Provide the [X, Y] coordinate of the cell's center where the given text is located.  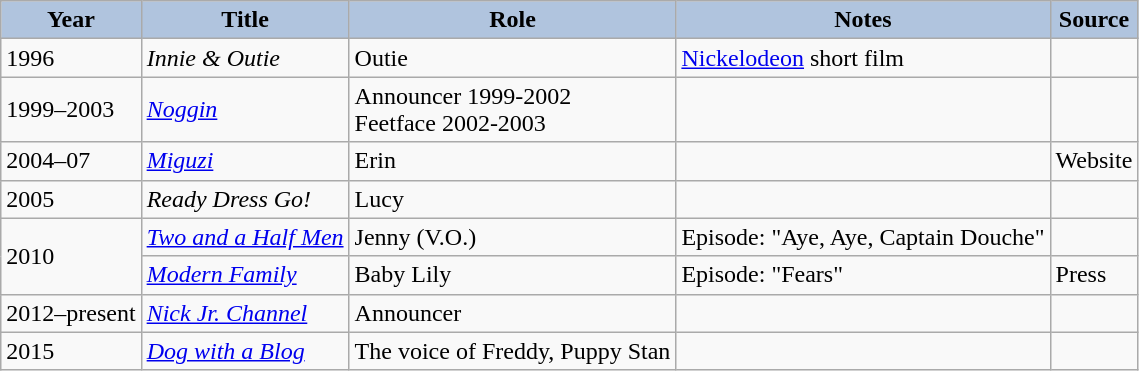
2004–07 [71, 161]
Website [1094, 161]
Innie & Outie [245, 58]
Lucy [512, 199]
Dog with a Blog [245, 351]
Nick Jr. Channel [245, 313]
1996 [71, 58]
2010 [71, 256]
Outie [512, 58]
Miguzi [245, 161]
Announcer 1999-2002Feetface 2002-2003 [512, 110]
Nickelodeon short film [863, 58]
1999–2003 [71, 110]
Announcer [512, 313]
Notes [863, 20]
Press [1094, 275]
Modern Family [245, 275]
Ready Dress Go! [245, 199]
Source [1094, 20]
Erin [512, 161]
The voice of Freddy, Puppy Stan [512, 351]
Episode: "Aye, Aye, Captain Douche" [863, 237]
Noggin [245, 110]
2012–present [71, 313]
Title [245, 20]
2005 [71, 199]
Year [71, 20]
Role [512, 20]
Episode: "Fears" [863, 275]
Two and a Half Men [245, 237]
2015 [71, 351]
Baby Lily [512, 275]
Jenny (V.O.) [512, 237]
